Locate the cell with the specified text and output its [X, Y] center coordinate. 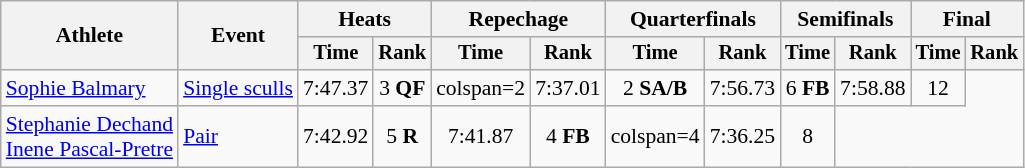
Heats [364, 19]
6 FB [808, 88]
Sophie Balmary [90, 88]
7:42.92 [336, 136]
7:36.25 [742, 136]
4 FB [568, 136]
7:41.87 [480, 136]
Event [238, 36]
Semifinals [845, 19]
Athlete [90, 36]
Quarterfinals [694, 19]
7:47.37 [336, 88]
7:58.88 [872, 88]
7:56.73 [742, 88]
Final [967, 19]
7:37.01 [568, 88]
12 [938, 88]
Pair [238, 136]
Stephanie DechandInene Pascal-Pretre [90, 136]
8 [808, 136]
2 SA/B [656, 88]
5 R [402, 136]
3 QF [402, 88]
colspan=2 [480, 88]
colspan=4 [656, 136]
Single sculls [238, 88]
Repechage [518, 19]
